For the text-containing cell, return its midpoint in [X, Y] coordinate format. 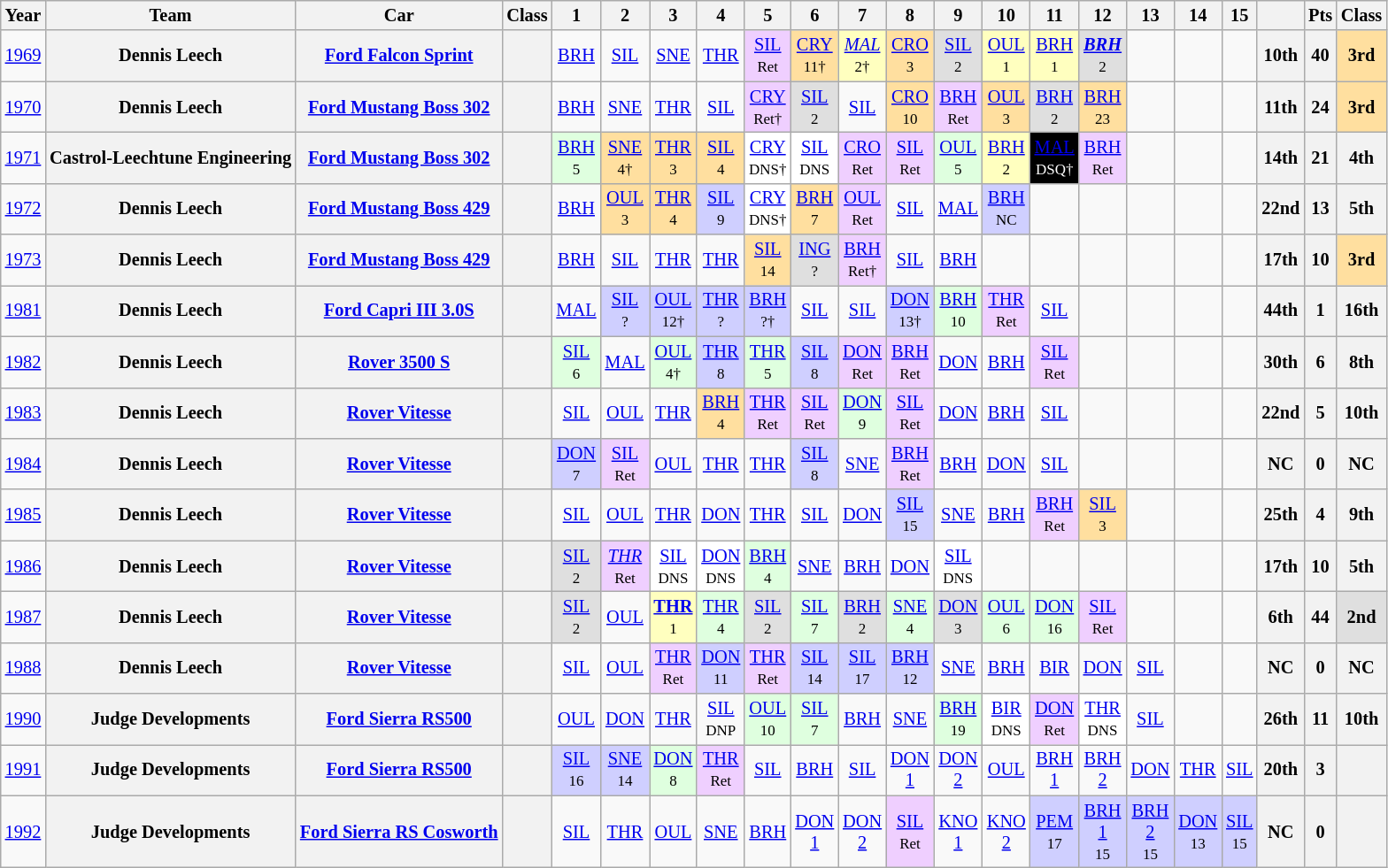
BRH115 [1103, 832]
1985 [23, 515]
BRH7 [814, 209]
1969 [23, 56]
BRH?† [767, 311]
26th [1280, 719]
1988 [23, 668]
CRO3 [910, 56]
1973 [23, 260]
25th [1280, 515]
SIL6 [577, 362]
OUL1 [1006, 56]
CRY11† [814, 56]
THRDNS [1103, 719]
SIL9 [721, 209]
OUL5 [958, 157]
SIL17 [862, 668]
1991 [23, 770]
SIL4 [721, 157]
OUL4† [674, 362]
SIL? [625, 311]
BRH23 [1103, 107]
THR5 [767, 362]
20th [1280, 770]
24 [1321, 107]
1981 [23, 311]
BRHRet† [862, 260]
KNO2 [1006, 832]
6th [1280, 617]
SIL16 [577, 770]
BIR [1055, 668]
SNE14 [625, 770]
BRH10 [958, 311]
BRHNC [1006, 209]
1970 [23, 107]
DON11 [721, 668]
1986 [23, 566]
11th [1280, 107]
1972 [23, 209]
DON16 [1055, 617]
30th [1280, 362]
SNE4 [910, 617]
DON13 [1198, 832]
1982 [23, 362]
Team [170, 15]
KNO1 [958, 832]
4th [1361, 157]
THR3 [674, 157]
CRO10 [910, 107]
Ford Falcon Sprint [398, 56]
Ford Sierra RS Cosworth [398, 832]
1983 [23, 413]
14th [1280, 157]
7 [862, 15]
44th [1280, 311]
44 [1321, 617]
8 [910, 15]
THR8 [721, 362]
Ford Capri III 3.0S [398, 311]
OUL6 [1006, 617]
BIRDNS [1006, 719]
1990 [23, 719]
BRH5 [577, 157]
1984 [23, 464]
DON7 [577, 464]
PEM17 [1055, 832]
Pts [1321, 15]
21 [1321, 157]
9th [1361, 515]
OULRet [862, 209]
1971 [23, 157]
Car [398, 15]
DON13† [910, 311]
16th [1361, 311]
OUL10 [767, 719]
1987 [23, 617]
THR1 [674, 617]
BRH19 [958, 719]
MAL2† [862, 56]
THR? [721, 311]
SIL3 [1103, 515]
CRYRet† [767, 107]
CRORet [862, 157]
1992 [23, 832]
2 [625, 15]
ING? [814, 260]
DON9 [862, 413]
9 [958, 15]
14 [1198, 15]
DON3 [958, 617]
15 [1239, 15]
OUL12† [674, 311]
MALDSQ† [1055, 157]
BRH215 [1150, 832]
Rover 3500 S [398, 362]
SNE4† [625, 157]
12 [1103, 15]
DONDNS [721, 566]
40 [1321, 56]
2nd [1361, 617]
SILDNP [721, 719]
DON8 [674, 770]
Castrol-Leechtune Engineering [170, 157]
8th [1361, 362]
BRH12 [910, 668]
Year [23, 15]
